Identify which cell holds the provided text, then report its [X, Y] central coordinate. 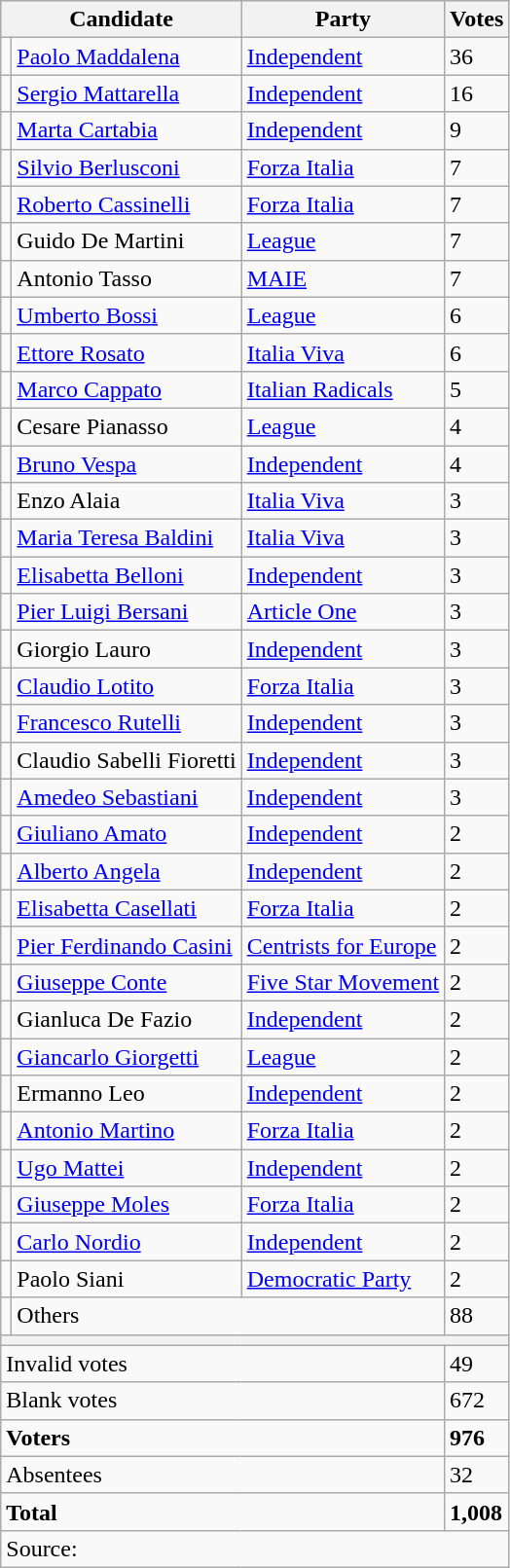
Marta Cartabia [127, 130]
Pier Ferdinando Casini [127, 945]
1,008 [477, 1512]
Pier Luigi Bersani [127, 612]
Ermanno Leo [127, 1094]
Guido De Martini [127, 241]
32 [477, 1475]
Umberto Bossi [127, 315]
Carlo Nordio [127, 1242]
Elisabetta Belloni [127, 575]
Blank votes [223, 1401]
Silvio Berlusconi [127, 167]
Invalid votes [223, 1364]
Giuseppe Moles [127, 1205]
Italian Radicals [343, 389]
Enzo Alaia [127, 501]
9 [477, 130]
Claudio Lotito [127, 686]
Total [223, 1512]
88 [477, 1316]
Bruno Vespa [127, 464]
Source: [255, 1549]
Voters [223, 1438]
Ettore Rosato [127, 352]
Antonio Martino [127, 1131]
Antonio Tasso [127, 278]
Cesare Pianasso [127, 426]
Gianluca De Fazio [127, 1019]
MAIE [343, 278]
Claudio Sabelli Fioretti [127, 760]
Votes [477, 19]
Alberto Angela [127, 871]
Paolo Maddalena [127, 56]
Amedeo Sebastiani [127, 797]
Francesco Rutelli [127, 723]
Party [343, 19]
Candidate [121, 19]
Marco Cappato [127, 389]
Giuliano Amato [127, 834]
Absentees [223, 1475]
Giorgio Lauro [127, 649]
976 [477, 1438]
36 [477, 56]
Centrists for Europe [343, 945]
Paolo Siani [127, 1279]
Elisabetta Casellati [127, 908]
Democratic Party [343, 1279]
Ugo Mattei [127, 1168]
672 [477, 1401]
Others [228, 1316]
5 [477, 389]
16 [477, 93]
Maria Teresa Baldini [127, 538]
Article One [343, 612]
Giuseppe Conte [127, 982]
Roberto Cassinelli [127, 204]
Five Star Movement [343, 982]
Sergio Mattarella [127, 93]
49 [477, 1364]
Giancarlo Giorgetti [127, 1056]
